Scan for the cell matching the given text and deliver its (x, y) coordinate at center. 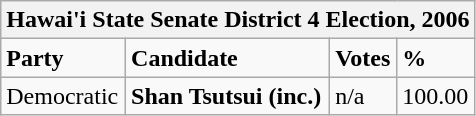
Shan Tsutsui (inc.) (228, 96)
Hawai'i State Senate District 4 Election, 2006 (238, 20)
Party (64, 58)
Votes (364, 58)
Democratic (64, 96)
n/a (364, 96)
% (436, 58)
100.00 (436, 96)
Candidate (228, 58)
